For the text-containing cell, return its midpoint in [x, y] coordinate format. 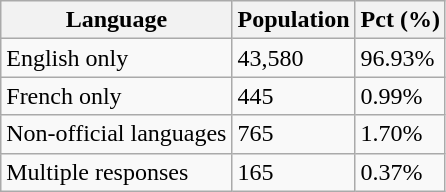
765 [294, 134]
Population [294, 20]
English only [116, 58]
Multiple responses [116, 172]
165 [294, 172]
Language [116, 20]
0.37% [400, 172]
Pct (%) [400, 20]
French only [116, 96]
0.99% [400, 96]
96.93% [400, 58]
43,580 [294, 58]
445 [294, 96]
Non-official languages [116, 134]
1.70% [400, 134]
